Capture the cell that displays the provided text and extract its (X, Y) central coordinate. 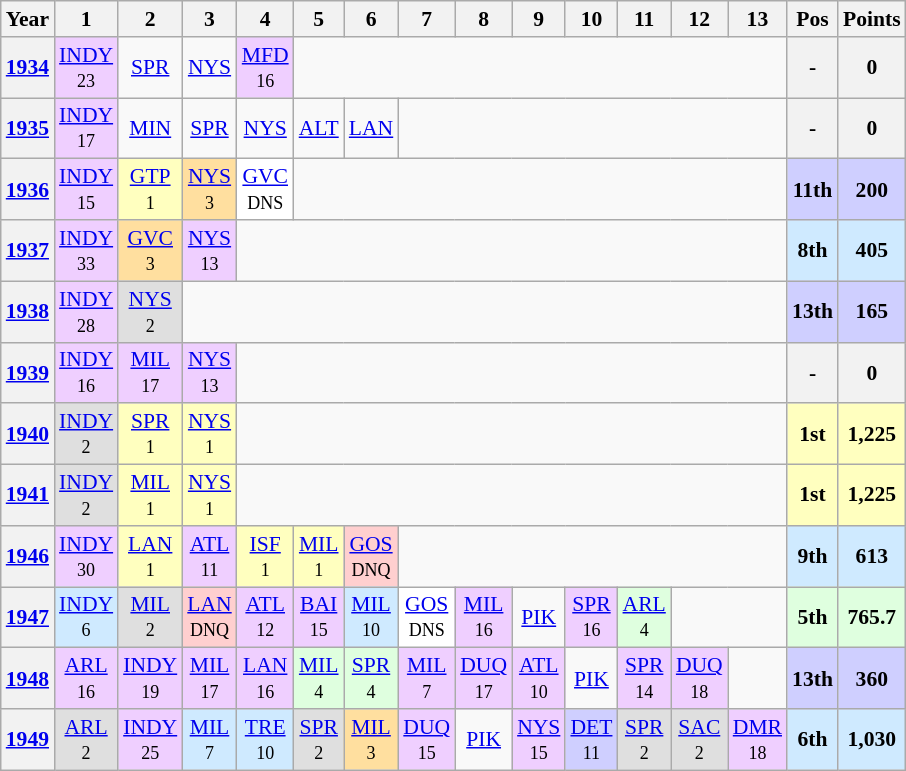
1936 (28, 190)
2 (150, 19)
DUQ15 (426, 740)
1937 (28, 250)
1946 (28, 556)
165 (872, 312)
MIL10 (371, 618)
ATL11 (209, 556)
INDY16 (86, 372)
INDY25 (150, 740)
8 (484, 19)
4 (266, 19)
INDY23 (86, 68)
BAI15 (319, 618)
INDY33 (86, 250)
360 (872, 678)
MIL2 (150, 618)
ATL10 (538, 678)
TRE10 (266, 740)
13 (758, 19)
SPR1 (150, 434)
SPR14 (644, 678)
GVC3 (150, 250)
1948 (28, 678)
DUQ18 (700, 678)
LAN1 (150, 556)
GOSDNQ (371, 556)
5th (812, 618)
ATL12 (266, 618)
SPR16 (591, 618)
9th (812, 556)
12 (700, 19)
INDY15 (86, 190)
SAC2 (700, 740)
DET11 (591, 740)
6 (371, 19)
1935 (28, 128)
MFD16 (266, 68)
MIL4 (319, 678)
3 (209, 19)
MIL16 (484, 618)
INDY17 (86, 128)
NYS15 (538, 740)
SPR4 (371, 678)
MIN (150, 128)
Year (28, 19)
ARL16 (86, 678)
DMR18 (758, 740)
NYS2 (150, 312)
LAN16 (266, 678)
1941 (28, 496)
LAN (371, 128)
11 (644, 19)
ALT (319, 128)
1949 (28, 740)
6th (812, 740)
1 (86, 19)
1947 (28, 618)
405 (872, 250)
LANDNQ (209, 618)
ARL2 (86, 740)
1,030 (872, 740)
11th (812, 190)
INDY30 (86, 556)
1940 (28, 434)
INDY28 (86, 312)
1939 (28, 372)
1938 (28, 312)
200 (872, 190)
DUQ17 (484, 678)
7 (426, 19)
10 (591, 19)
INDY6 (86, 618)
GVCDNS (266, 190)
Pos (812, 19)
8th (812, 250)
613 (872, 556)
ARL4 (644, 618)
765.7 (872, 618)
Points (872, 19)
5 (319, 19)
1934 (28, 68)
NYS3 (209, 190)
9 (538, 19)
MIL3 (371, 740)
GTP1 (150, 190)
INDY19 (150, 678)
GOSDNS (426, 618)
ISF1 (266, 556)
